Locate the cell with the specified text and output its [x, y] center coordinate. 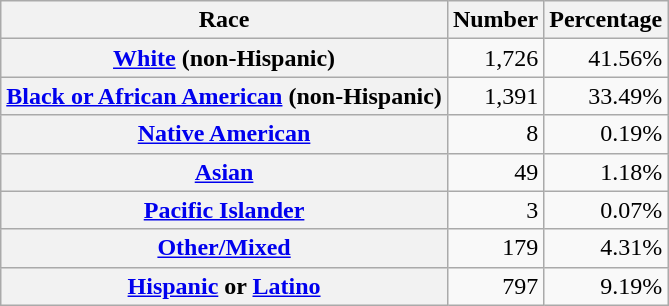
33.49% [606, 96]
Native American [224, 134]
Black or African American (non-Hispanic) [224, 96]
797 [495, 286]
Pacific Islander [224, 210]
Asian [224, 172]
0.19% [606, 134]
Other/Mixed [224, 248]
0.07% [606, 210]
Percentage [606, 20]
Hispanic or Latino [224, 286]
4.31% [606, 248]
41.56% [606, 58]
49 [495, 172]
Number [495, 20]
1,391 [495, 96]
3 [495, 210]
179 [495, 248]
1.18% [606, 172]
White (non-Hispanic) [224, 58]
1,726 [495, 58]
9.19% [606, 286]
Race [224, 20]
8 [495, 134]
